Extract the [X, Y] coordinate from the center of the cell holding the provided text.  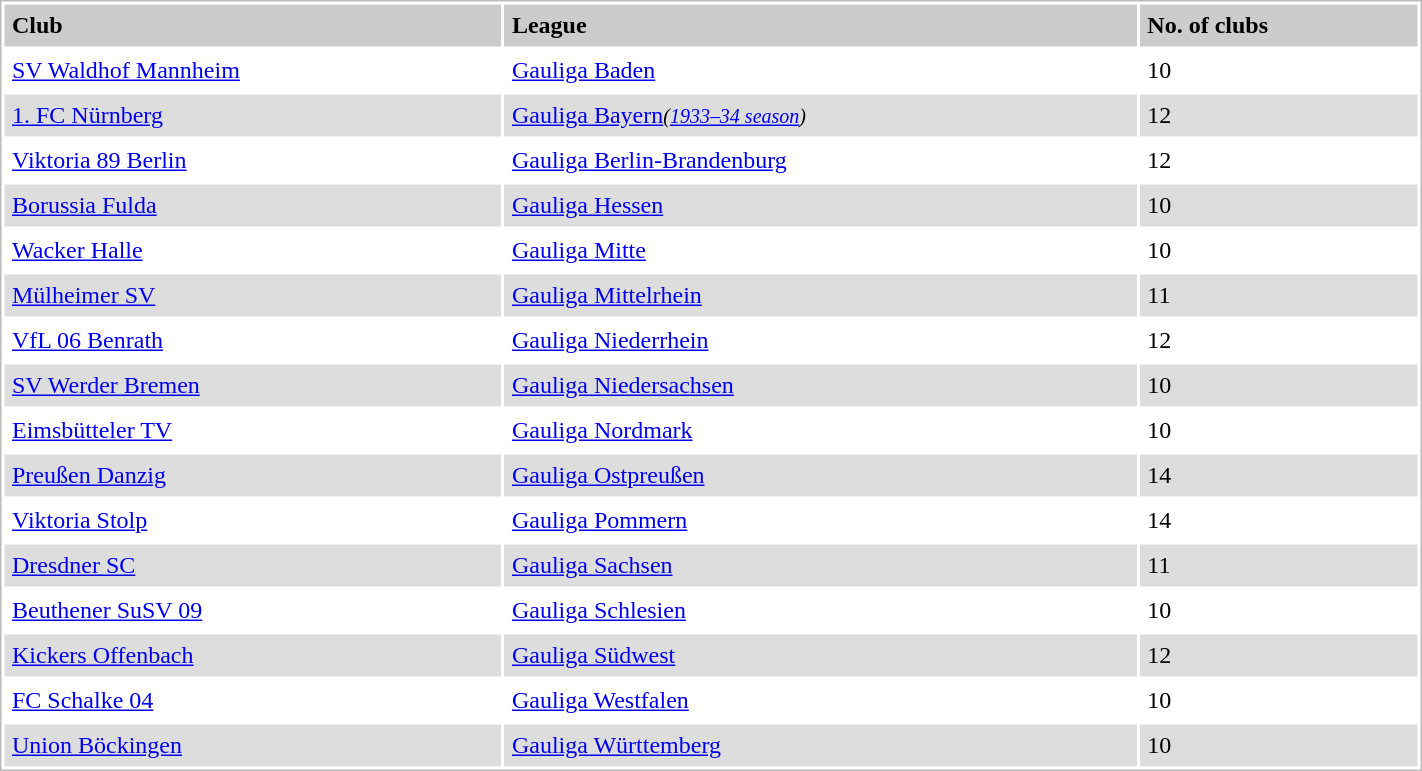
Gauliga Hessen [820, 205]
Gauliga Baden [820, 71]
Kickers Offenbach [252, 655]
Viktoria 89 Berlin [252, 161]
No. of clubs [1279, 25]
Gauliga Niedersachsen [820, 385]
Gauliga Pommern [820, 521]
Gauliga Südwest [820, 655]
Dresdner SC [252, 565]
Gauliga Berlin-Brandenburg [820, 161]
Gauliga Nordmark [820, 431]
Gauliga Mittelrhein [820, 295]
Gauliga Württemberg [820, 745]
Mülheimer SV [252, 295]
Gauliga Ostpreußen [820, 475]
Gauliga Sachsen [820, 565]
1. FC Nürnberg [252, 115]
VfL 06 Benrath [252, 341]
Gauliga Westfalen [820, 701]
Wacker Halle [252, 251]
SV Werder Bremen [252, 385]
SV Waldhof Mannheim [252, 71]
Gauliga Schlesien [820, 611]
Union Böckingen [252, 745]
Preußen Danzig [252, 475]
Gauliga Mitte [820, 251]
Eimsbütteler TV [252, 431]
League [820, 25]
FC Schalke 04 [252, 701]
Beuthener SuSV 09 [252, 611]
Gauliga Niederrhein [820, 341]
Club [252, 25]
Borussia Fulda [252, 205]
Gauliga Bayern(1933–34 season) [820, 115]
Viktoria Stolp [252, 521]
